Search for the cell housing the specified text and yield its (X, Y) center coordinate. 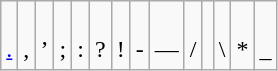
; (63, 36)
: (81, 36)
. (10, 36)
, (26, 36)
\ (222, 36)
— (166, 36)
! (120, 36)
/ (193, 36)
* (242, 36)
- (140, 36)
_ (266, 36)
’ (44, 36)
? (100, 36)
